Return (x, y) of the center of cell containing provided text 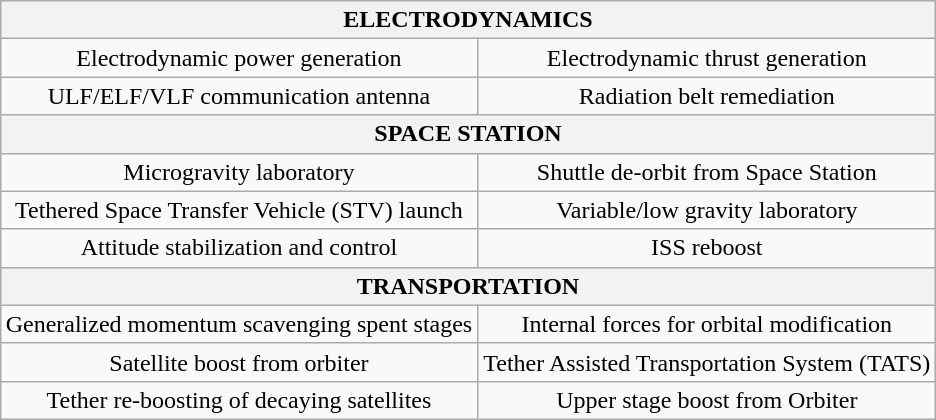
Generalized momentum scavenging spent stages (239, 324)
Tethered Space Transfer Vehicle (STV) launch (239, 210)
ULF/ELF/VLF communication antenna (239, 96)
Internal forces for orbital modification (707, 324)
Tether Assisted Transportation System (TATS) (707, 362)
Attitude stabilization and control (239, 248)
Satellite boost from orbiter (239, 362)
Tether re-boosting of decaying satellites (239, 400)
SPACE STATION (468, 134)
Variable/low gravity laboratory (707, 210)
Electrodynamic power generation (239, 58)
ELECTRODYNAMICS (468, 20)
TRANSPORTATION (468, 286)
Electrodynamic thrust generation (707, 58)
Shuttle de-orbit from Space Station (707, 172)
Upper stage boost from Orbiter (707, 400)
Microgravity laboratory (239, 172)
Radiation belt remediation (707, 96)
ISS reboost (707, 248)
